Capture the cell that displays the provided text and extract its (X, Y) central coordinate. 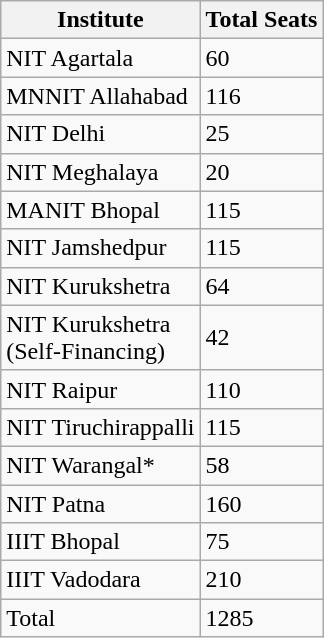
NIT Meghalaya (100, 172)
NIT Patna (100, 503)
NIT Kurukshetra(Self-Financing) (100, 338)
MNNIT Allahabad (100, 96)
Total Seats (262, 20)
NIT Delhi (100, 134)
20 (262, 172)
116 (262, 96)
NIT Agartala (100, 58)
NIT Jamshedpur (100, 248)
Institute (100, 20)
Total (100, 618)
64 (262, 286)
IIIT Vadodara (100, 580)
160 (262, 503)
75 (262, 542)
NIT Raipur (100, 389)
60 (262, 58)
42 (262, 338)
1285 (262, 618)
25 (262, 134)
110 (262, 389)
58 (262, 465)
NIT Kurukshetra (100, 286)
NIT Warangal* (100, 465)
NIT Tiruchirappalli (100, 427)
IIIT Bhopal (100, 542)
MANIT Bhopal (100, 210)
210 (262, 580)
